Return the (X, Y) coordinate for the center point of the cell that contains the specified text.  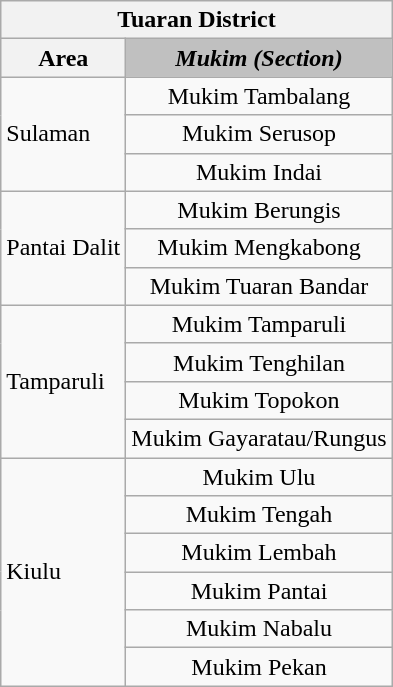
Sulaman (64, 134)
Mukim Tamparuli (259, 324)
Mukim Pantai (259, 591)
Mukim Mengkabong (259, 248)
Mukim Berungis (259, 210)
Tuaran District (196, 20)
Mukim Serusop (259, 134)
Mukim Pekan (259, 667)
Mukim Gayaratau/Rungus (259, 438)
Mukim Tambalang (259, 96)
Pantai Dalit (64, 248)
Mukim Tengah (259, 515)
Kiulu (64, 572)
Mukim Indai (259, 172)
Mukim Nabalu (259, 629)
Mukim Lembah (259, 553)
Mukim Tuaran Bandar (259, 286)
Mukim Ulu (259, 477)
Mukim Topokon (259, 400)
Mukim Tenghilan (259, 362)
Area (64, 58)
Mukim (Section) (259, 58)
Tamparuli (64, 381)
